Locate the cell with the specified text and output its (x, y) center coordinate. 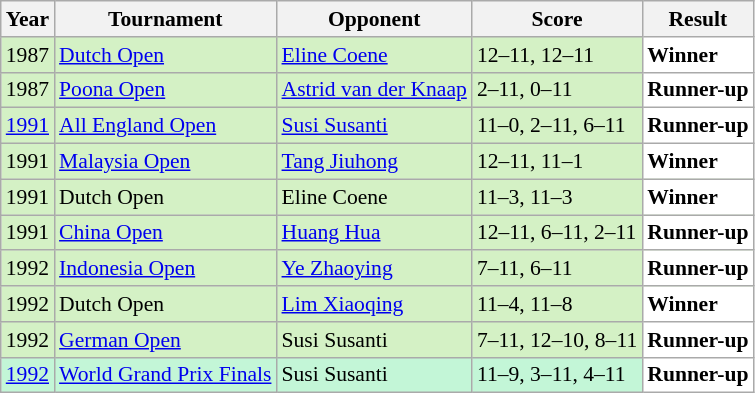
Malaysia Open (165, 162)
World Grand Prix Finals (165, 375)
7–11, 6–11 (557, 269)
Astrid van der Knaap (374, 90)
11–0, 2–11, 6–11 (557, 126)
China Open (165, 233)
Lim Xiaoqing (374, 304)
Score (557, 19)
Tang Jiuhong (374, 162)
12–11, 12–11 (557, 55)
Ye Zhaoying (374, 269)
11–3, 11–3 (557, 197)
Tournament (165, 19)
Opponent (374, 19)
11–9, 3–11, 4–11 (557, 375)
Poona Open (165, 90)
All England Open (165, 126)
Indonesia Open (165, 269)
7–11, 12–10, 8–11 (557, 340)
12–11, 11–1 (557, 162)
Year (28, 19)
Huang Hua (374, 233)
Result (698, 19)
11–4, 11–8 (557, 304)
2–11, 0–11 (557, 90)
German Open (165, 340)
12–11, 6–11, 2–11 (557, 233)
